Search for the cell housing the specified text and yield its [X, Y] center coordinate. 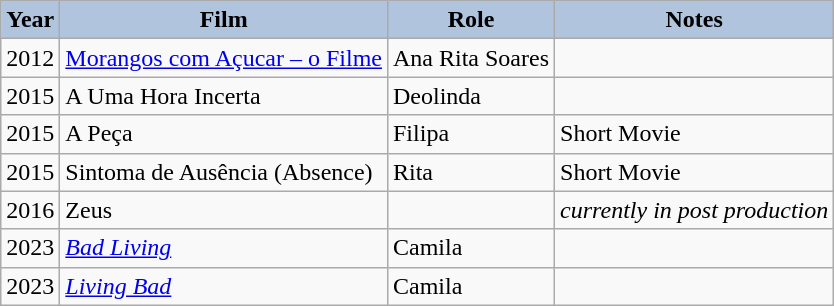
2012 [30, 58]
Rita [470, 172]
Sintoma de Ausência (Absence) [224, 172]
Bad Living [224, 248]
currently in post production [694, 210]
Living Bad [224, 286]
2016 [30, 210]
Zeus [224, 210]
Role [470, 20]
Film [224, 20]
Year [30, 20]
A Peça [224, 134]
A Uma Hora Incerta [224, 96]
Morangos com Açucar – o Filme [224, 58]
Deolinda [470, 96]
Notes [694, 20]
Filipa [470, 134]
Ana Rita Soares [470, 58]
